From the cell containing the given text, extract its center point as (X, Y) coordinate. 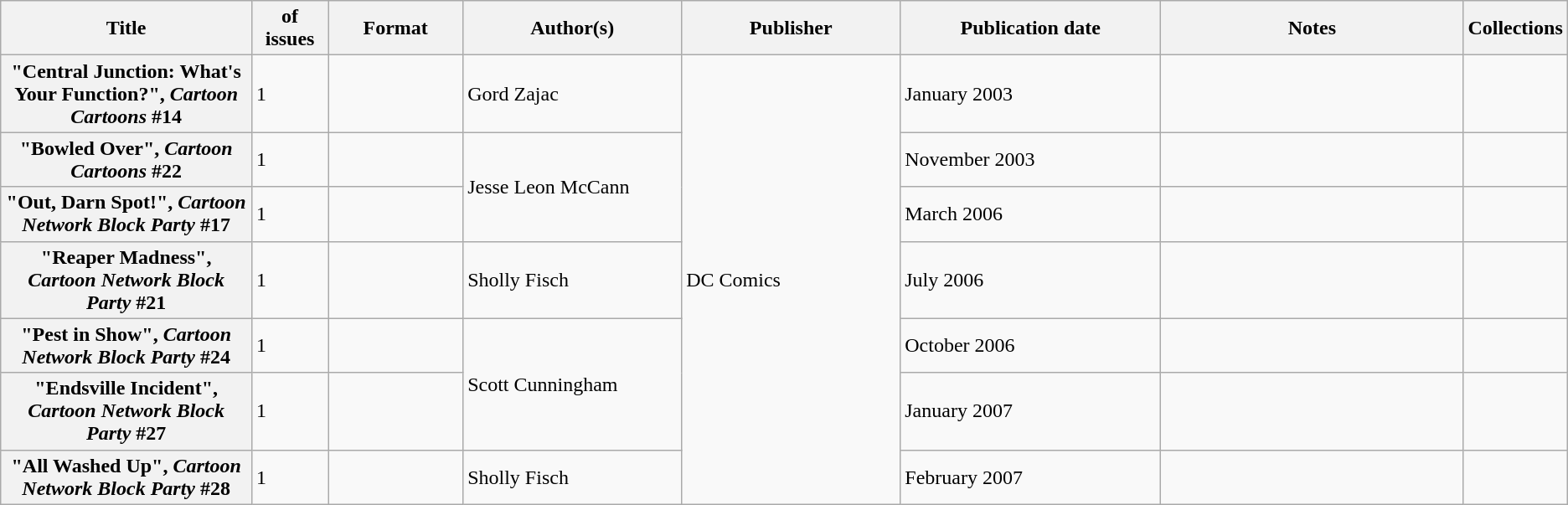
"Out, Darn Spot!", Cartoon Network Block Party #17 (126, 214)
Gord Zajac (573, 94)
Format (395, 28)
Publication date (1030, 28)
January 2003 (1030, 94)
Jesse Leon McCann (573, 187)
"Central Junction: What's Your Function?", Cartoon Cartoons #14 (126, 94)
July 2006 (1030, 280)
March 2006 (1030, 214)
Publisher (791, 28)
"Reaper Madness", Cartoon Network Block Party #21 (126, 280)
Scott Cunningham (573, 384)
of issues (290, 28)
"All Washed Up", Cartoon Network Block Party #28 (126, 477)
Collections (1515, 28)
January 2007 (1030, 411)
"Endsville Incident", Cartoon Network Block Party #27 (126, 411)
Author(s) (573, 28)
February 2007 (1030, 477)
October 2006 (1030, 345)
"Bowled Over", Cartoon Cartoons #22 (126, 159)
Title (126, 28)
DC Comics (791, 280)
November 2003 (1030, 159)
Notes (1312, 28)
"Pest in Show", Cartoon Network Block Party #24 (126, 345)
